Find where the given text appears and provide that cell's center as (X, Y) coordinate. 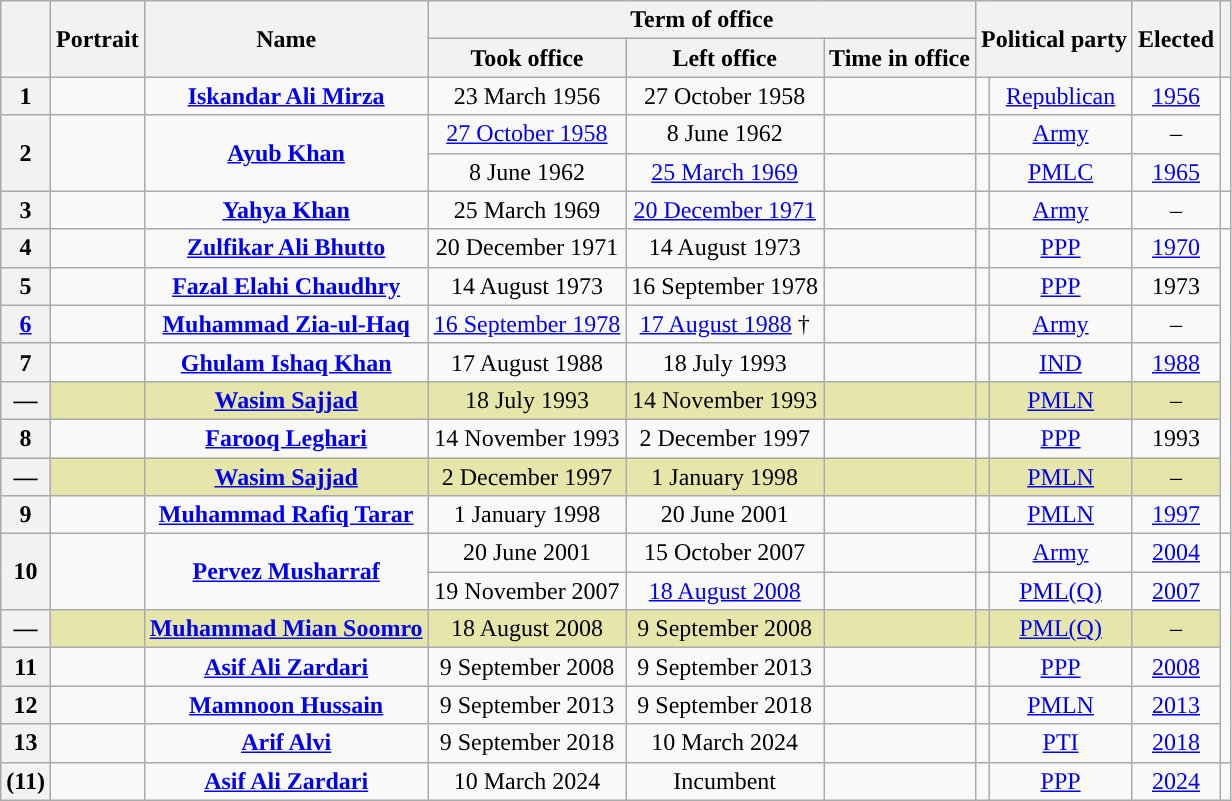
1 (26, 96)
Ghulam Ishaq Khan (286, 362)
Name (286, 39)
15 October 2007 (725, 553)
Portrait (97, 39)
2007 (1176, 591)
19 November 2007 (527, 591)
Republican (1061, 96)
Term of office (702, 20)
5 (26, 286)
Farooq Leghari (286, 438)
Muhammad Mian Soomro (286, 629)
(11) (26, 781)
2013 (1176, 705)
9 (26, 515)
Iskandar Ali Mirza (286, 96)
1965 (1176, 172)
12 (26, 705)
Elected (1176, 39)
Zulfikar Ali Bhutto (286, 248)
1988 (1176, 362)
Incumbent (725, 781)
17 August 1988 (527, 362)
2 (26, 153)
Took office (527, 58)
7 (26, 362)
10 (26, 572)
13 (26, 743)
Time in office (900, 58)
Political party (1054, 39)
2004 (1176, 553)
6 (26, 324)
Muhammad Zia-ul-Haq (286, 324)
11 (26, 667)
2008 (1176, 667)
1993 (1176, 438)
Yahya Khan (286, 210)
Left office (725, 58)
3 (26, 210)
PTI (1061, 743)
17 August 1988 † (725, 324)
Ayub Khan (286, 153)
2024 (1176, 781)
1970 (1176, 248)
Pervez Musharraf (286, 572)
8 (26, 438)
23 March 1956 (527, 96)
Fazal Elahi Chaudhry (286, 286)
1956 (1176, 96)
Arif Alvi (286, 743)
4 (26, 248)
Muhammad Rafiq Tarar (286, 515)
1997 (1176, 515)
1973 (1176, 286)
PMLC (1061, 172)
Mamnoon Hussain (286, 705)
2018 (1176, 743)
IND (1061, 362)
